Pinpoint the cell where the given text exists, returning its [x, y] midpoint coordinate. 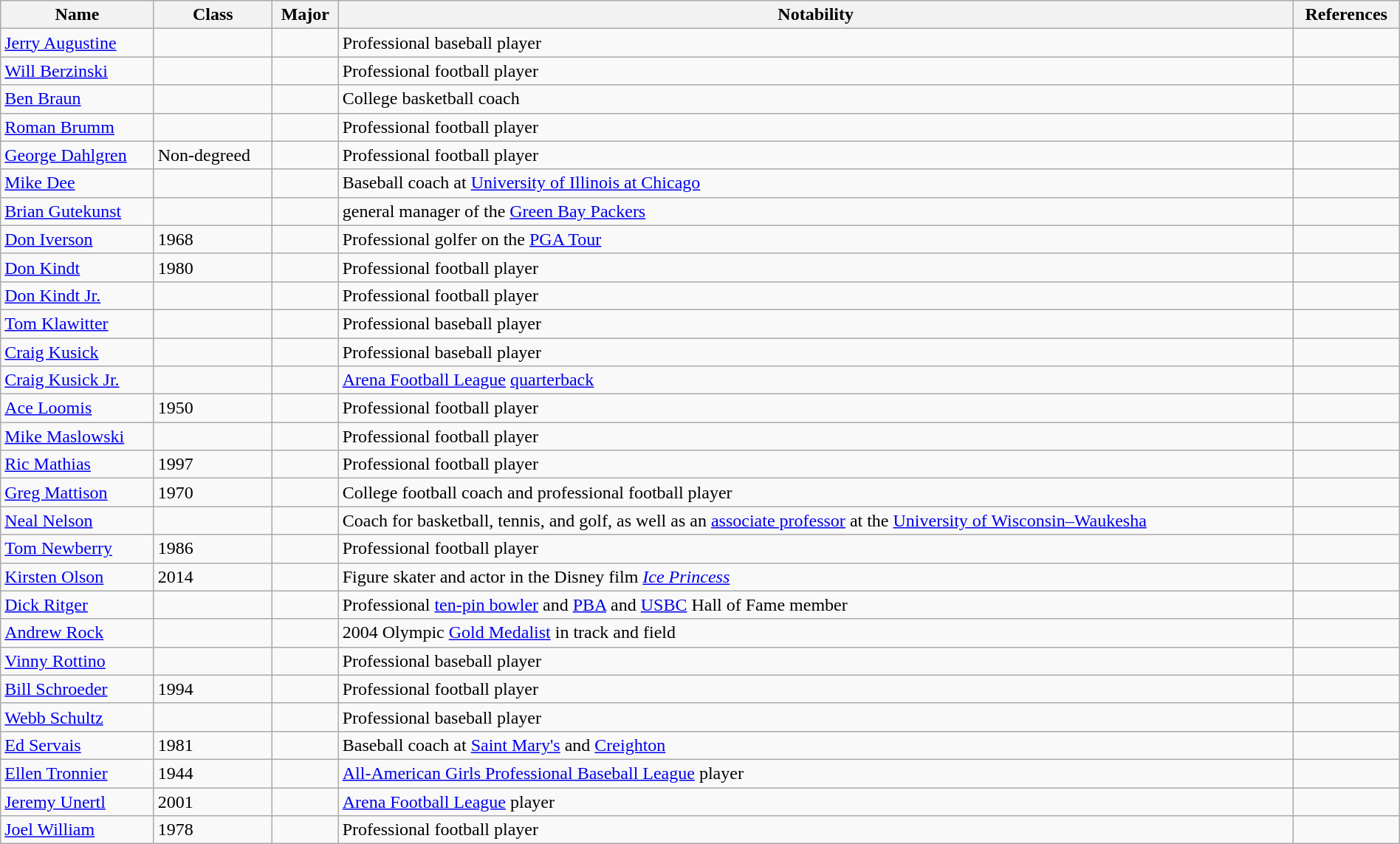
References [1346, 15]
1968 [213, 239]
1980 [213, 267]
Dick Ritger [77, 605]
1978 [213, 830]
Vinny Rottino [77, 661]
Mike Dee [77, 183]
Coach for basketball, tennis, and golf, as well as an associate professor at the University of Wisconsin–Waukesha [815, 521]
1970 [213, 493]
Kirsten Olson [77, 577]
Andrew Rock [77, 633]
All-American Girls Professional Baseball League player [815, 773]
College football coach and professional football player [815, 493]
Tom Newberry [77, 549]
Joel William [77, 830]
1986 [213, 549]
Name [77, 15]
2014 [213, 577]
1997 [213, 464]
Craig Kusick Jr. [77, 380]
2004 Olympic Gold Medalist in track and field [815, 633]
Don Iverson [77, 239]
Class [213, 15]
Baseball coach at Saint Mary's and Creighton [815, 745]
Jeremy Unertl [77, 801]
1981 [213, 745]
Jerry Augustine [77, 43]
Professional golfer on the PGA Tour [815, 239]
Ace Loomis [77, 408]
Will Berzinski [77, 71]
Craig Kusick [77, 352]
Ben Braun [77, 99]
Major [305, 15]
1994 [213, 689]
Notability [815, 15]
Brian Gutekunst [77, 211]
Webb Schultz [77, 717]
Professional ten-pin bowler and PBA and USBC Hall of Fame member [815, 605]
Baseball coach at University of Illinois at Chicago [815, 183]
Ellen Tronnier [77, 773]
Roman Brumm [77, 127]
Ric Mathias [77, 464]
College basketball coach [815, 99]
Neal Nelson [77, 521]
1950 [213, 408]
1944 [213, 773]
general manager of the Green Bay Packers [815, 211]
Bill Schroeder [77, 689]
Mike Maslowski [77, 436]
Non-degreed [213, 155]
Don Kindt [77, 267]
Greg Mattison [77, 493]
2001 [213, 801]
Ed Servais [77, 745]
Figure skater and actor in the Disney film Ice Princess [815, 577]
Tom Klawitter [77, 323]
Don Kindt Jr. [77, 295]
Arena Football League quarterback [815, 380]
Arena Football League player [815, 801]
George Dahlgren [77, 155]
